Output the (x, y) coordinate of the center of the cell containing the given text.  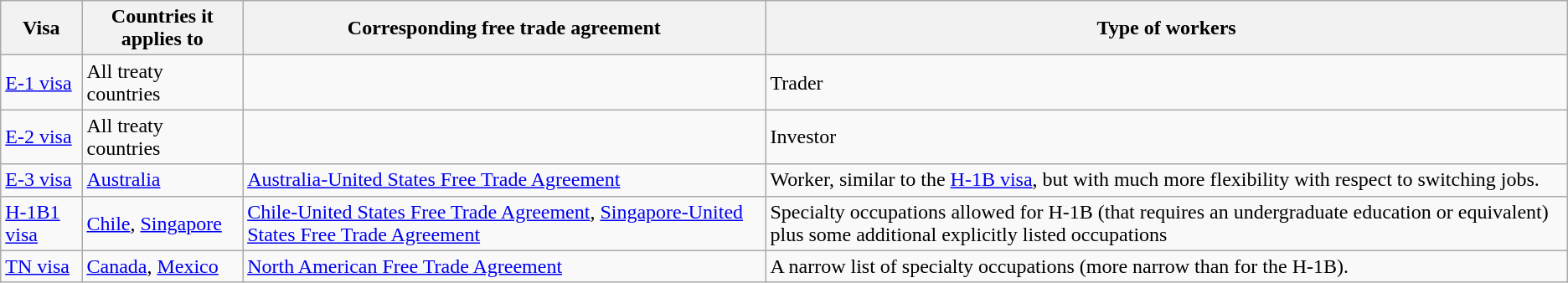
Worker, similar to the H-1B visa, but with much more flexibility with respect to switching jobs. (1166, 180)
Canada, Mexico (162, 266)
H-1B1 visa (42, 223)
Type of workers (1166, 28)
E-1 visa (42, 82)
TN visa (42, 266)
Chile, Singapore (162, 223)
Countries it applies to (162, 28)
Chile-United States Free Trade Agreement, Singapore-United States Free Trade Agreement (504, 223)
Australia-United States Free Trade Agreement (504, 180)
Corresponding free trade agreement (504, 28)
Investor (1166, 137)
Visa (42, 28)
Trader (1166, 82)
Australia (162, 180)
E-2 visa (42, 137)
E-3 visa (42, 180)
A narrow list of specialty occupations (more narrow than for the H-1B). (1166, 266)
Specialty occupations allowed for H-1B (that requires an undergraduate education or equivalent) plus some additional explicitly listed occupations (1166, 223)
North American Free Trade Agreement (504, 266)
